From the cell containing the given text, extract its center point as [X, Y] coordinate. 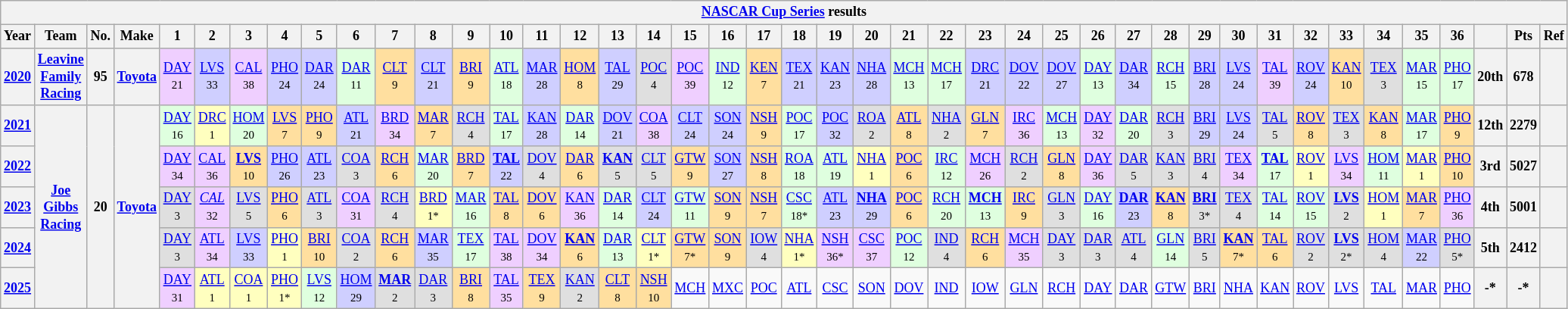
DRC1 [212, 126]
COA31 [356, 208]
DAR23 [1134, 208]
Leavine Family Racing [61, 76]
TAL38 [506, 248]
DOV27 [1062, 76]
HOM1 [1383, 208]
KAN10 [1346, 76]
ATL18 [506, 76]
GTW [1171, 289]
95 [100, 76]
PHO1 [285, 248]
18 [799, 36]
TAL39 [1275, 76]
NHA1 [872, 167]
TAL29 [618, 76]
KAN6 [580, 248]
ATL [799, 289]
DAR24 [319, 76]
Team [61, 36]
MAR20 [434, 167]
CLT1* [654, 248]
DAR5 [1134, 167]
CSC [835, 289]
PHO17 [1458, 76]
LVS10 [248, 167]
HOM20 [248, 126]
NHA28 [872, 76]
DAY32 [1097, 126]
KAN2 [580, 289]
9 [471, 36]
GLN [1024, 289]
DAR6 [580, 167]
19 [835, 36]
NHA1* [799, 248]
COA2 [356, 248]
21 [909, 36]
TAL6 [1275, 248]
CSC37 [872, 248]
8 [434, 36]
TEX9 [542, 289]
11 [542, 36]
COA3 [356, 167]
2 [212, 36]
ATL19 [835, 167]
DAR34 [1134, 76]
GLN14 [1171, 248]
POC39 [690, 76]
IND12 [728, 76]
DOV4 [542, 167]
DOV [909, 289]
26 [1097, 36]
2024 [18, 248]
TEX4 [1238, 208]
PHO [1458, 289]
16 [728, 36]
CLT9 [395, 76]
MAR28 [542, 76]
TEX17 [471, 248]
TEX34 [1238, 167]
NSH8 [764, 167]
GLN7 [985, 126]
2020 [18, 76]
MCH17 [947, 76]
DAY36 [1097, 167]
RCH [1062, 289]
TAL14 [1275, 208]
31 [1275, 36]
DOV22 [1024, 76]
NSH36* [835, 248]
PHO26 [285, 167]
2021 [18, 126]
NHA29 [872, 208]
4th [1491, 208]
15 [690, 36]
BRI9 [471, 76]
HOM11 [1383, 167]
NSH10 [654, 289]
MCH26 [985, 167]
BRI [1205, 289]
GTW11 [690, 208]
12 [580, 36]
BRD7 [471, 167]
KAN23 [835, 76]
BRI4 [1205, 167]
MAR35 [434, 248]
BRI8 [471, 289]
TAL5 [1275, 126]
ROV8 [1311, 126]
IND [947, 289]
5 [319, 36]
Make [136, 36]
PHO6 [285, 208]
BRI28 [1205, 76]
CSC18* [799, 208]
CAL38 [248, 76]
HOM29 [356, 289]
LVS5 [248, 208]
DAY31 [177, 289]
DAR20 [1134, 126]
DAY13 [1097, 76]
BRI29 [1205, 126]
NHA2 [947, 126]
5027 [1524, 167]
DAY34 [177, 167]
LVS 2 [1346, 208]
ROV15 [1311, 208]
COA38 [654, 126]
ATL8 [909, 126]
IOW [985, 289]
36 [1458, 36]
NSH7 [764, 208]
BRI5 [1205, 248]
27 [1134, 36]
14 [654, 36]
MAR1 [1422, 167]
GLN8 [1062, 167]
2023 [18, 208]
Pts [1524, 36]
30 [1238, 36]
DOV34 [542, 248]
KEN7 [764, 76]
NSH9 [764, 126]
HOM8 [580, 76]
TAL22 [506, 167]
MAR2 [395, 289]
TAL [1383, 289]
TAL35 [506, 289]
CLT8 [618, 289]
3 [248, 36]
PHO24 [285, 76]
24 [1024, 36]
KAN28 [542, 126]
PHO10 [1458, 167]
SON [872, 289]
MAR [1422, 289]
POC32 [835, 126]
PHO5* [1458, 248]
IRC9 [1024, 208]
ROA2 [872, 126]
MAR16 [471, 208]
RCH15 [1171, 76]
LVS [1346, 289]
GTW9 [690, 167]
DAR11 [356, 76]
ROV [1311, 289]
CAL36 [212, 167]
HOM4 [1383, 248]
29 [1205, 36]
KAN3 [1171, 167]
SON27 [728, 167]
KAN36 [580, 208]
ROA18 [799, 167]
13 [618, 36]
RCH3 [1171, 126]
1 [177, 36]
Ref [1554, 36]
2412 [1524, 248]
POC17 [799, 126]
MAR17 [1422, 126]
10 [506, 36]
LVS12 [319, 289]
MAR22 [1422, 248]
TEX21 [799, 76]
2022 [18, 167]
IOW4 [764, 248]
IRC36 [1024, 126]
23 [985, 36]
PHO36 [1458, 208]
GTW7* [690, 248]
LVS34 [1346, 167]
12th [1491, 126]
No. [100, 36]
22 [947, 36]
ATL21 [356, 126]
BRD34 [395, 126]
2279 [1524, 126]
CLT5 [654, 167]
KAN [1275, 289]
35 [1422, 36]
ATL4 [1134, 248]
ROV24 [1311, 76]
DOV6 [542, 208]
MXC [728, 289]
MAR15 [1422, 76]
NHA [1238, 289]
3rd [1491, 167]
32 [1311, 36]
ATL1 [212, 289]
BRD1* [434, 208]
DAY [1097, 289]
4 [285, 36]
7 [395, 36]
POC [764, 289]
17 [764, 36]
ROV1 [1311, 167]
POC4 [654, 76]
BRI10 [319, 248]
Year [18, 36]
BRI3* [1205, 208]
RCH20 [947, 208]
COA1 [248, 289]
IND4 [947, 248]
678 [1524, 76]
CLT21 [434, 76]
MCH35 [1024, 248]
DRC21 [985, 76]
ROV2 [1311, 248]
6 [356, 36]
PHO1* [285, 289]
GLN3 [1062, 208]
CAL32 [212, 208]
MCH [690, 289]
5001 [1524, 208]
2025 [18, 289]
DOV21 [618, 126]
28 [1171, 36]
LVS7 [285, 126]
KAN5 [618, 167]
NASCAR Cup Series results [784, 12]
25 [1062, 36]
34 [1383, 36]
KAN7* [1238, 248]
ATL34 [212, 248]
POC12 [909, 248]
5th [1491, 248]
TAL8 [506, 208]
33 [1346, 36]
RCH2 [1024, 167]
DAR [1134, 289]
ATL3 [319, 208]
IRC12 [947, 167]
20th [1491, 76]
DAR13 [618, 248]
DAY21 [177, 76]
SON24 [728, 126]
Joe Gibbs Racing [61, 207]
LVS2* [1346, 248]
